Provide the [x, y] coordinate of the cell's center where the given text is located.  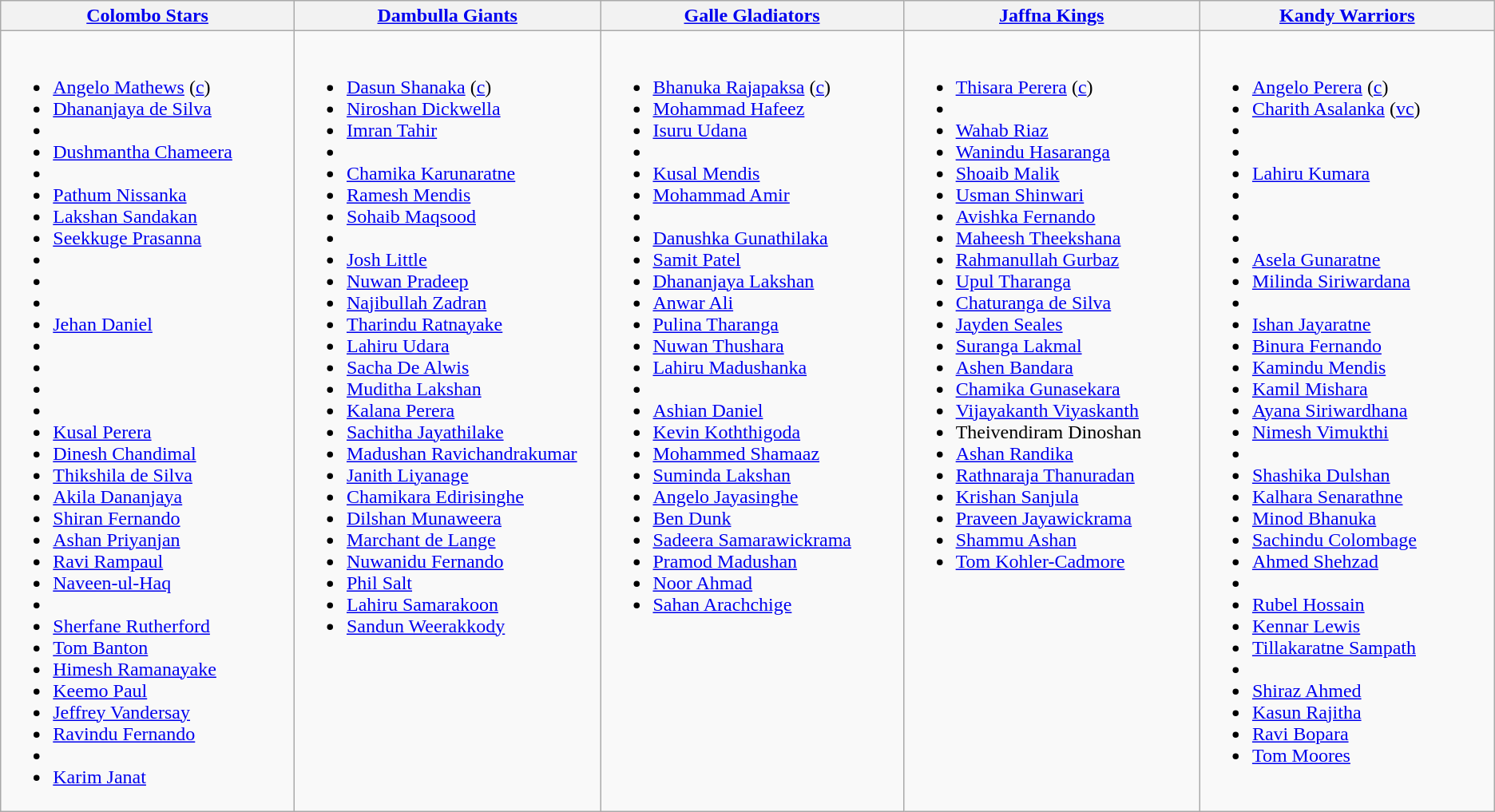
Jaffna Kings [1051, 16]
Kandy Warriors [1346, 16]
Colombo Stars [148, 16]
Galle Gladiators [752, 16]
Dambulla Giants [447, 16]
